Output the (X, Y) coordinate of the center of the cell containing the given text.  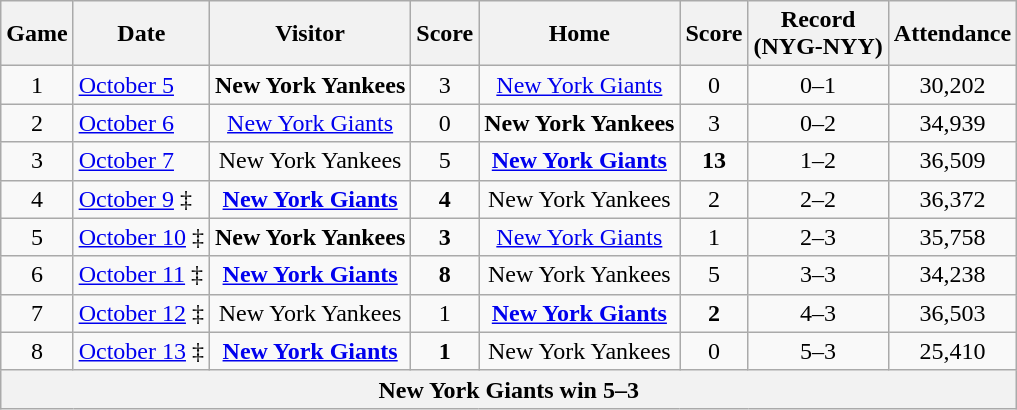
5–3 (818, 351)
30,202 (952, 85)
Record(NYG-NYY) (818, 34)
13 (714, 161)
34,238 (952, 275)
Date (141, 34)
Attendance (952, 34)
Visitor (310, 34)
7 (37, 313)
October 10 ‡ (141, 237)
October 6 (141, 123)
October 9 ‡ (141, 199)
2–3 (818, 237)
25,410 (952, 351)
0–2 (818, 123)
6 (37, 275)
October 13 ‡ (141, 351)
0–1 (818, 85)
October 11 ‡ (141, 275)
Game (37, 34)
4–3 (818, 313)
3–3 (818, 275)
New York Giants win 5–3 (509, 389)
2–2 (818, 199)
36,372 (952, 199)
October 5 (141, 85)
36,503 (952, 313)
36,509 (952, 161)
October 12 ‡ (141, 313)
1–2 (818, 161)
35,758 (952, 237)
October 7 (141, 161)
Home (580, 34)
34,939 (952, 123)
